Return the [X, Y] coordinate for the center point of the cell that contains the specified text.  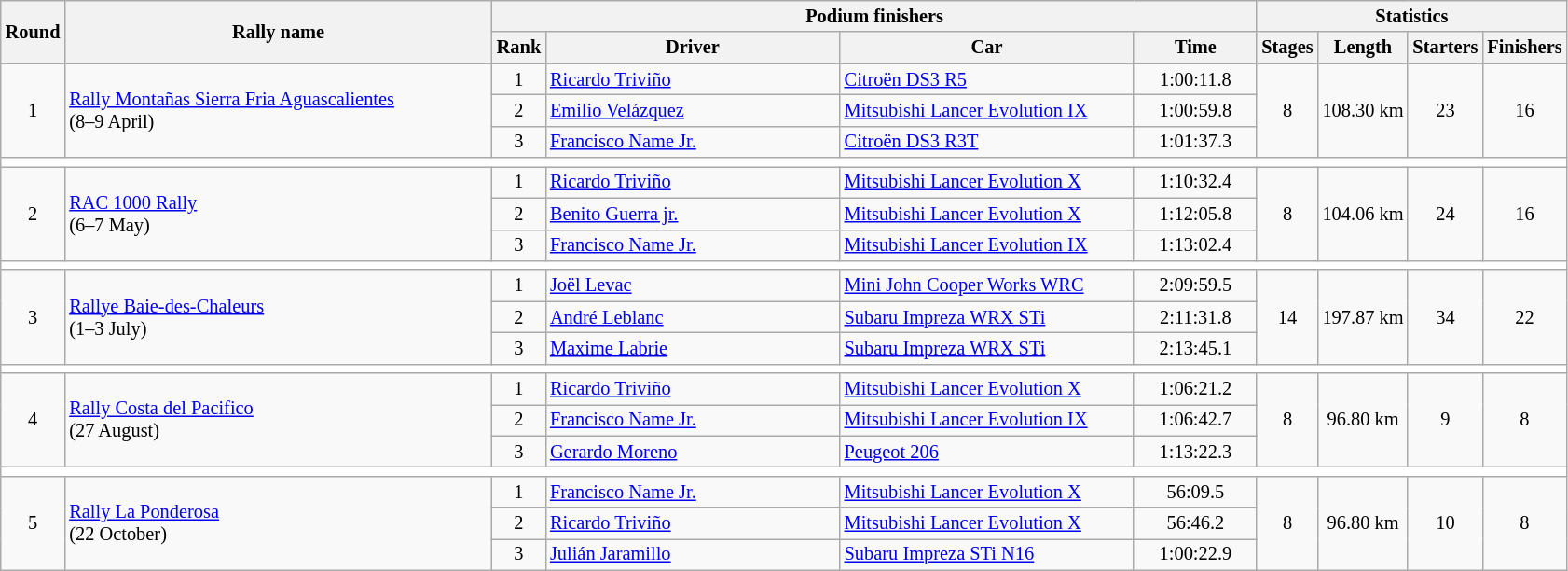
Gerardo Moreno [693, 452]
4 [34, 420]
Citroën DS3 R5 [987, 79]
56:46.2 [1195, 523]
22 [1524, 317]
1:13:02.4 [1195, 245]
Julián Jaramillo [693, 554]
Statistics [1411, 16]
Podium finishers [874, 16]
Maxime Labrie [693, 348]
Driver [693, 48]
Car [987, 48]
2:11:31.8 [1195, 317]
1:00:59.8 [1195, 110]
Emilio Velázquez [693, 110]
Stages [1286, 48]
Rank [518, 48]
9 [1445, 420]
108.30 km [1363, 110]
Rally Montañas Sierra Fria Aguascalientes(8–9 April) [278, 110]
1:00:22.9 [1195, 554]
Benito Guerra jr. [693, 214]
Rally La Ponderosa(22 October) [278, 522]
5 [34, 522]
34 [1445, 317]
104.06 km [1363, 213]
2:13:45.1 [1195, 348]
197.87 km [1363, 317]
1:06:42.7 [1195, 420]
2:09:59.5 [1195, 285]
24 [1445, 213]
1:10:32.4 [1195, 182]
23 [1445, 110]
1:00:11.8 [1195, 79]
Rally name [278, 32]
Finishers [1524, 48]
André Leblanc [693, 317]
Time [1195, 48]
1:13:22.3 [1195, 452]
Mini John Cooper Works WRC [987, 285]
Starters [1445, 48]
10 [1445, 522]
Joël Levac [693, 285]
RAC 1000 Rally(6–7 May) [278, 213]
Round [34, 32]
1:01:37.3 [1195, 142]
Citroën DS3 R3T [987, 142]
1:12:05.8 [1195, 214]
14 [1286, 317]
Peugeot 206 [987, 452]
Subaru Impreza STi N16 [987, 554]
Length [1363, 48]
56:09.5 [1195, 492]
Rally Costa del Pacifico(27 August) [278, 420]
1:06:21.2 [1195, 389]
Rallye Baie-des-Chaleurs(1–3 July) [278, 317]
